Extract the (x, y) coordinate from the center of the cell holding the provided text.  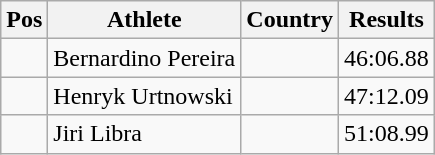
Country (290, 20)
Henryk Urtnowski (144, 96)
Jiri Libra (144, 134)
46:06.88 (387, 58)
47:12.09 (387, 96)
51:08.99 (387, 134)
Bernardino Pereira (144, 58)
Results (387, 20)
Pos (24, 20)
Athlete (144, 20)
